From the cell containing the given text, extract its center point as (X, Y) coordinate. 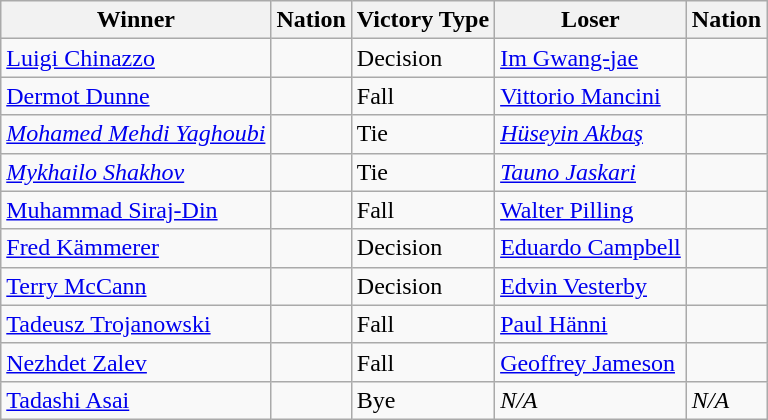
Loser (591, 20)
Victory Type (422, 20)
Eduardo Campbell (591, 248)
Dermot Dunne (136, 96)
Nezhdet Zalev (136, 362)
Im Gwang-jae (591, 58)
Terry McCann (136, 286)
Muhammad Siraj-Din (136, 210)
Geoffrey Jameson (591, 362)
Mykhailo Shakhov (136, 172)
Bye (422, 400)
Tauno Jaskari (591, 172)
Hüseyin Akbaş (591, 134)
Walter Pilling (591, 210)
Tadashi Asai (136, 400)
Paul Hänni (591, 324)
Tadeusz Trojanowski (136, 324)
Luigi Chinazzo (136, 58)
Fred Kämmerer (136, 248)
Vittorio Mancini (591, 96)
Mohamed Mehdi Yaghoubi (136, 134)
Edvin Vesterby (591, 286)
Winner (136, 20)
